Find where the given text appears and provide that cell's center as [x, y] coordinate. 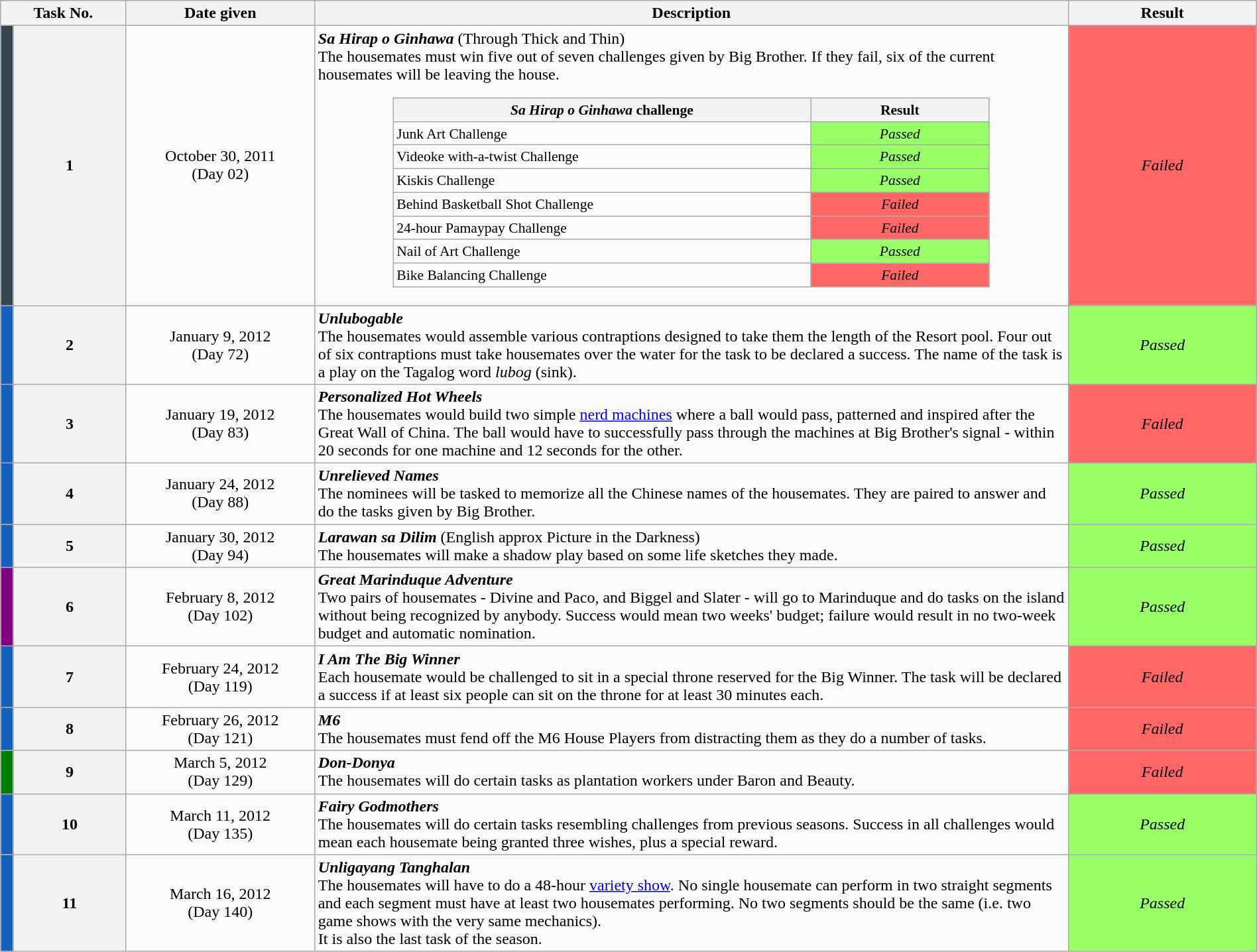
9 [70, 772]
Junk Art Challenge [602, 133]
January 19, 2012(Day 83) [220, 424]
Bike Balancing Challenge [602, 275]
February 8, 2012(Day 102) [220, 607]
7 [70, 677]
Sa Hirap o Ginhawa challenge [602, 110]
10 [70, 824]
11 [70, 903]
8 [70, 729]
March 11, 2012(Day 135) [220, 824]
January 24, 2012(Day 88) [220, 494]
March 16, 2012(Day 140) [220, 903]
Description [691, 13]
Date given [220, 13]
1 [70, 166]
February 26, 2012(Day 121) [220, 729]
March 5, 2012(Day 129) [220, 772]
Kiskis Challenge [602, 181]
Behind Basketball Shot Challenge [602, 204]
Larawan sa Dilim (English approx Picture in the Darkness)The housemates will make a shadow play based on some life sketches they made. [691, 546]
4 [70, 494]
M6The housemates must fend off the M6 House Players from distracting them as they do a number of tasks. [691, 729]
Task No. [64, 13]
January 30, 2012(Day 94) [220, 546]
5 [70, 546]
January 9, 2012(Day 72) [220, 345]
Videoke with-a-twist Challenge [602, 157]
Nail of Art Challenge [602, 251]
2 [70, 345]
6 [70, 607]
24-hour Pamaypay Challenge [602, 228]
3 [70, 424]
February 24, 2012(Day 119) [220, 677]
October 30, 2011(Day 02) [220, 166]
Don-DonyaThe housemates will do certain tasks as plantation workers under Baron and Beauty. [691, 772]
